Capture the cell that displays the provided text and extract its (X, Y) central coordinate. 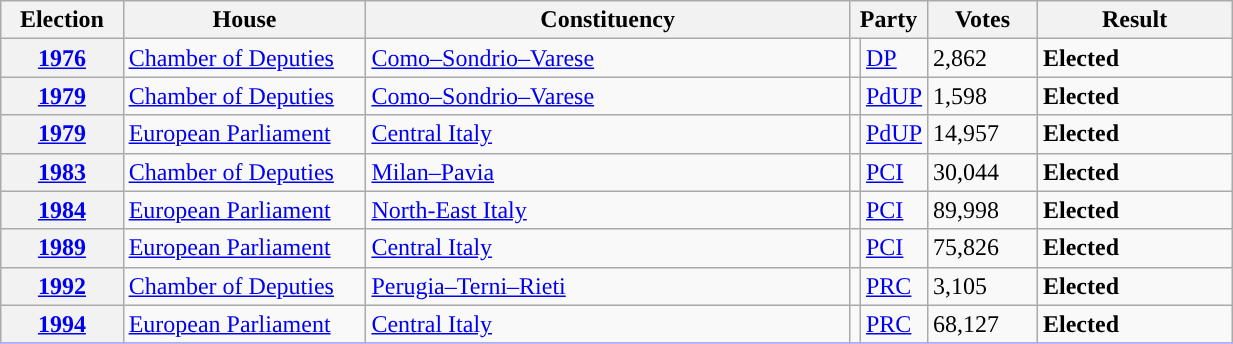
Votes (983, 20)
Election (62, 20)
1992 (62, 286)
Constituency (608, 20)
3,105 (983, 286)
14,957 (983, 134)
1989 (62, 248)
1984 (62, 210)
1994 (62, 324)
1976 (62, 58)
Milan–Pavia (608, 172)
1983 (62, 172)
Result (1134, 20)
Perugia–Terni–Rieti (608, 286)
DP (894, 58)
75,826 (983, 248)
30,044 (983, 172)
68,127 (983, 324)
2,862 (983, 58)
89,998 (983, 210)
North-East Italy (608, 210)
Party (888, 20)
House (244, 20)
1,598 (983, 96)
